From the cell containing the given text, extract its center point as (X, Y) coordinate. 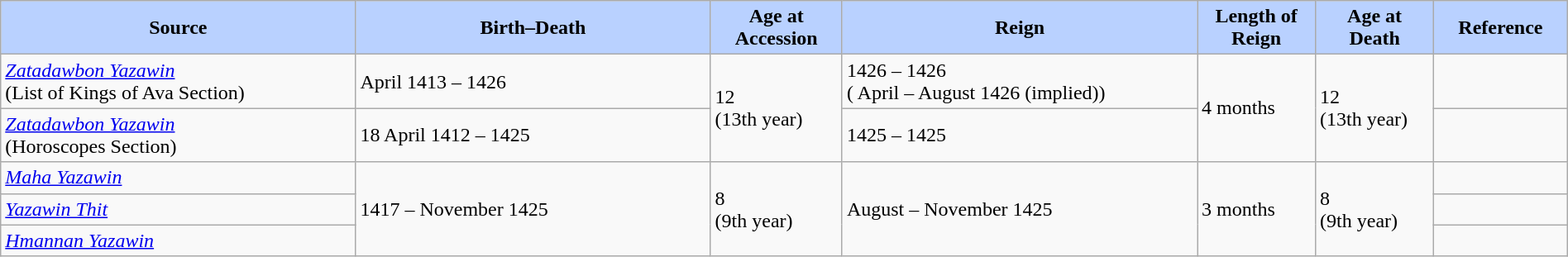
Reign (1019, 28)
1426 – 1426 ( April – August 1426 (implied)) (1019, 81)
Hmannan Yazawin (179, 240)
3 months (1257, 209)
1425 – 1425 (1019, 136)
1417 – November 1425 (533, 209)
Zatadawbon Yazawin (List of Kings of Ava Section) (179, 81)
Age at Accession (776, 28)
Birth–Death (533, 28)
4 months (1257, 108)
Zatadawbon Yazawin (Horoscopes Section) (179, 136)
18 April 1412 – 1425 (533, 136)
April 1413 – 1426 (533, 81)
Maha Yazawin (179, 178)
August – November 1425 (1019, 209)
Source (179, 28)
Yazawin Thit (179, 209)
Reference (1501, 28)
Length of Reign (1257, 28)
Age at Death (1374, 28)
